Determine the [x, y] coordinate at the center of the cell enclosing the given text.  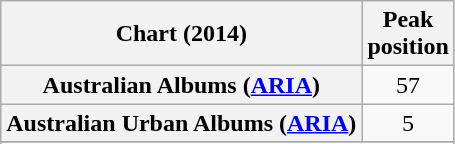
Australian Urban Albums (ARIA) [182, 123]
Australian Albums (ARIA) [182, 85]
Chart (2014) [182, 34]
57 [408, 85]
Peakposition [408, 34]
5 [408, 123]
